For the text-containing cell, return its midpoint in (X, Y) coordinate format. 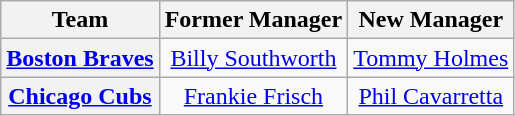
Former Manager (254, 20)
New Manager (431, 20)
Billy Southworth (254, 58)
Tommy Holmes (431, 58)
Boston Braves (80, 58)
Phil Cavarretta (431, 96)
Frankie Frisch (254, 96)
Team (80, 20)
Chicago Cubs (80, 96)
